From the cell containing the given text, extract its center point as (X, Y) coordinate. 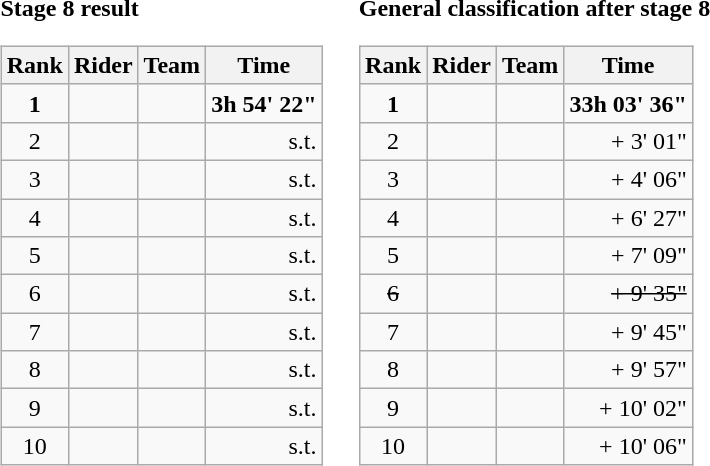
3h 54' 22" (264, 103)
+ 4' 06" (628, 179)
+ 9' 57" (628, 370)
+ 6' 27" (628, 217)
+ 10' 02" (628, 408)
+ 10' 06" (628, 446)
+ 9' 35" (628, 294)
+ 7' 09" (628, 256)
+ 3' 01" (628, 141)
+ 9' 45" (628, 332)
33h 03' 36" (628, 103)
